From the cell containing the given text, extract its center point as (x, y) coordinate. 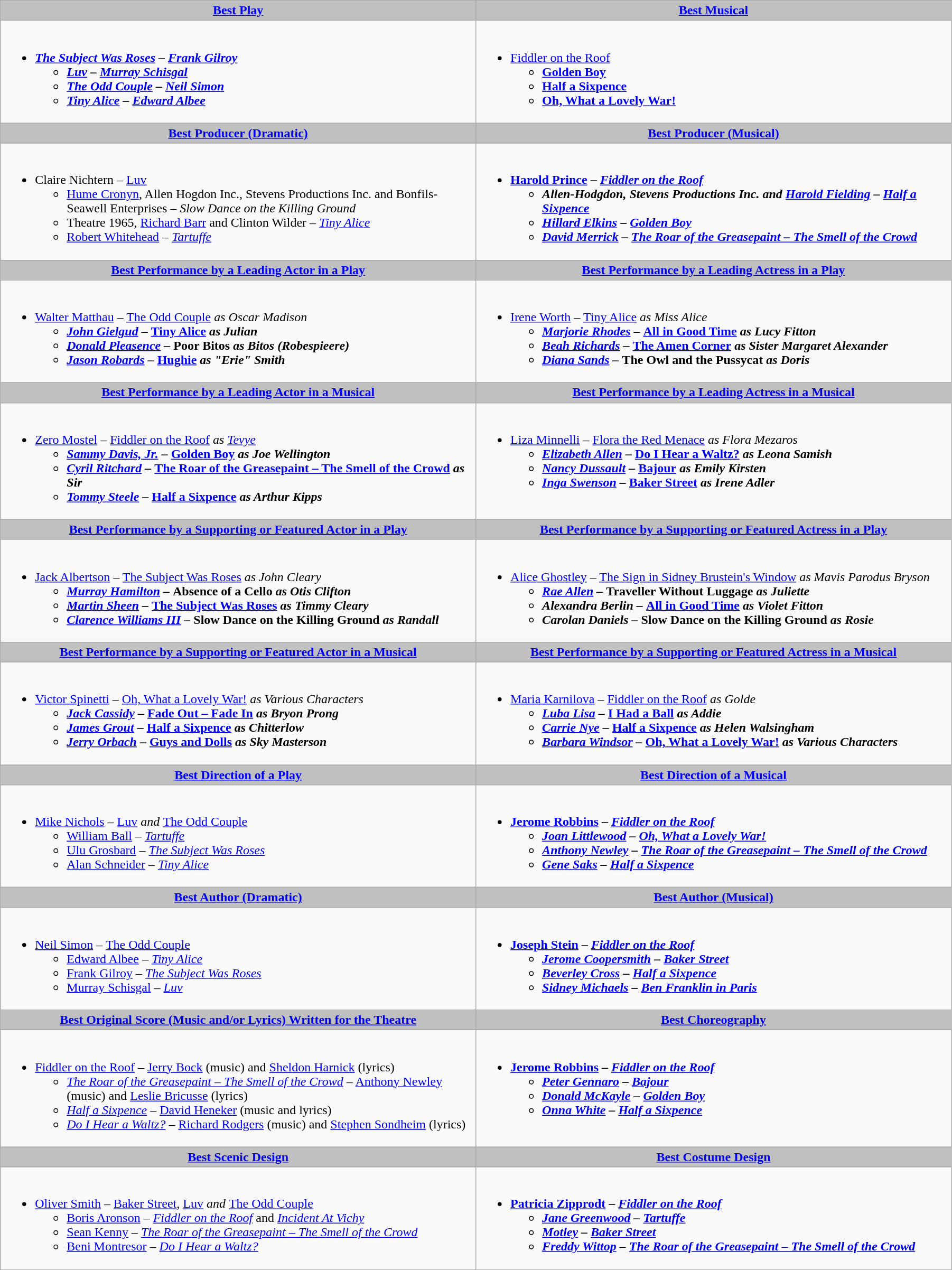
Joseph Stein – Fiddler on the RoofJerome Coopersmith – Baker StreetBeverley Cross – Half a SixpenceSidney Michaels – Ben Franklin in Paris (714, 959)
Best Costume Design (714, 1157)
Mike Nichols – Luv and The Odd CoupleWilliam Ball – TartuffeUlu Grosbard – The Subject Was RosesAlan Schneider – Tiny Alice (238, 836)
Best Author (Musical) (714, 898)
Best Direction of a Play (238, 775)
Best Performance by a Leading Actor in a Musical (238, 393)
Fiddler on the RoofGolden BoyHalf a SixpenceOh, What a Lovely War! (714, 72)
Best Scenic Design (238, 1157)
Best Performance by a Supporting or Featured Actor in a Musical (238, 652)
Best Performance by a Supporting or Featured Actor in a Play (238, 529)
Best Producer (Dramatic) (238, 133)
Best Choreography (714, 1020)
Best Producer (Musical) (714, 133)
Best Performance by a Leading Actor in a Play (238, 270)
Best Author (Dramatic) (238, 898)
Best Performance by a Leading Actress in a Play (714, 270)
Best Original Score (Music and/or Lyrics) Written for the Theatre (238, 1020)
The Subject Was Roses – Frank GilroyLuv – Murray SchisgalThe Odd Couple – Neil SimonTiny Alice – Edward Albee (238, 72)
Best Performance by a Supporting or Featured Actress in a Musical (714, 652)
Best Performance by a Leading Actress in a Musical (714, 393)
Best Direction of a Musical (714, 775)
Best Play (238, 11)
Best Performance by a Supporting or Featured Actress in a Play (714, 529)
Best Musical (714, 11)
Neil Simon – The Odd CoupleEdward Albee – Tiny AliceFrank Gilroy – The Subject Was RosesMurray Schisgal – Luv (238, 959)
Jerome Robbins – Fiddler on the RoofPeter Gennaro – BajourDonald McKayle – Golden BoyOnna White – Half a Sixpence (714, 1088)
